Return the (X, Y) coordinate for the center point of the cell that contains the specified text.  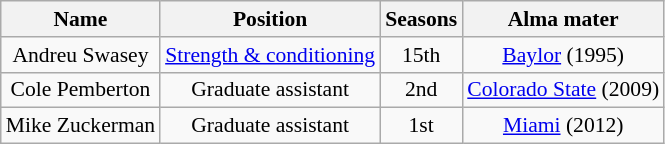
Name (80, 19)
2nd (421, 90)
Cole Pemberton (80, 90)
Colorado State (2009) (563, 90)
1st (421, 126)
Miami (2012) (563, 126)
Position (270, 19)
Andreu Swasey (80, 55)
Alma mater (563, 19)
Seasons (421, 19)
Strength & conditioning (270, 55)
Baylor (1995) (563, 55)
15th (421, 55)
Mike Zuckerman (80, 126)
